From the cell containing the given text, extract its center point as [x, y] coordinate. 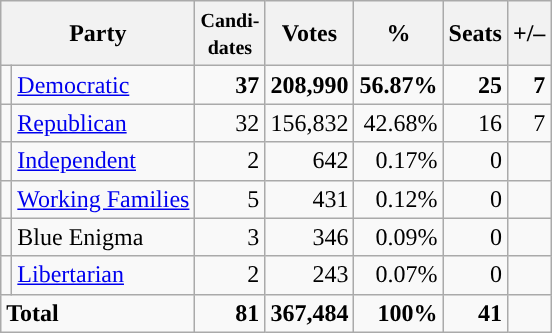
Democratic [104, 85]
100% [398, 313]
0.07% [398, 275]
5 [230, 199]
25 [475, 85]
Candi-dates [230, 34]
32 [230, 123]
Working Families [104, 199]
16 [475, 123]
Independent [104, 161]
Seats [475, 34]
156,832 [310, 123]
0.17% [398, 161]
0.09% [398, 237]
81 [230, 313]
56.87% [398, 85]
Republican [104, 123]
Total [98, 313]
Party [98, 34]
% [398, 34]
Blue Enigma [104, 237]
367,484 [310, 313]
3 [230, 237]
+/– [528, 34]
0.12% [398, 199]
642 [310, 161]
Votes [310, 34]
41 [475, 313]
243 [310, 275]
Libertarian [104, 275]
346 [310, 237]
37 [230, 85]
431 [310, 199]
42.68% [398, 123]
208,990 [310, 85]
